Locate the cell with the specified text and output its [X, Y] center coordinate. 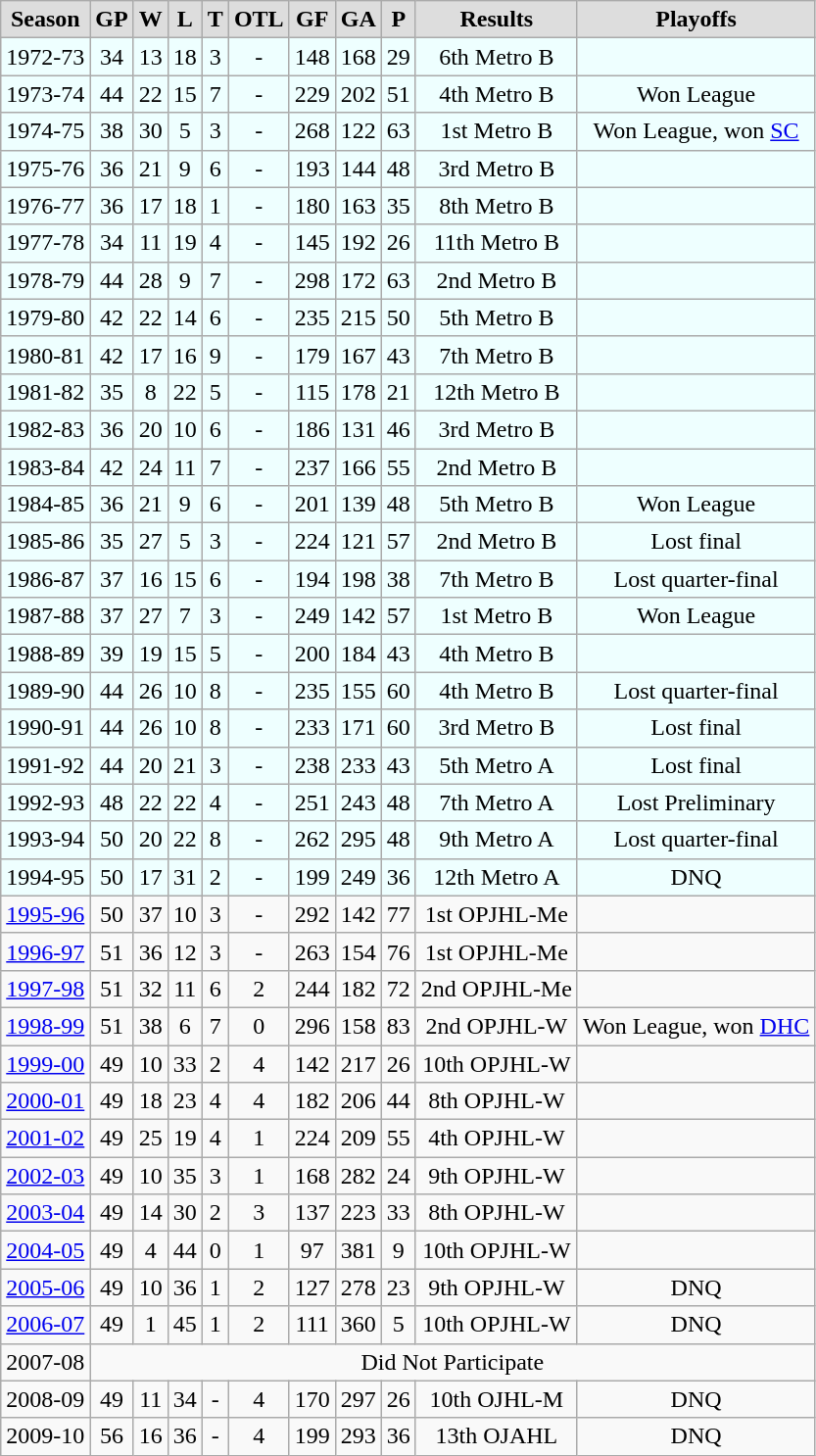
1984-85 [45, 505]
154 [359, 951]
25 [151, 1139]
L [184, 20]
1982-83 [45, 429]
1994-95 [45, 877]
12th Metro A [496, 877]
1993-94 [45, 840]
206 [359, 1101]
295 [359, 840]
5th Metro A [496, 765]
1998-99 [45, 1026]
202 [359, 94]
360 [359, 1325]
198 [359, 579]
46 [398, 429]
97 [312, 1250]
1999-00 [45, 1063]
167 [359, 355]
192 [359, 243]
1995-96 [45, 914]
243 [359, 802]
122 [359, 131]
186 [312, 429]
180 [312, 206]
163 [359, 206]
2003-04 [45, 1213]
2004-05 [45, 1250]
10th OJHL-M [496, 1399]
262 [312, 840]
Lost Preliminary [696, 802]
381 [359, 1250]
137 [312, 1213]
6th Metro B [496, 57]
GP [112, 20]
32 [151, 989]
223 [359, 1213]
1989-90 [45, 691]
1975-76 [45, 169]
2002-03 [45, 1176]
166 [359, 467]
1988-89 [45, 654]
1997-98 [45, 989]
1980-81 [45, 355]
12 [184, 951]
39 [112, 654]
1977-78 [45, 243]
P [398, 20]
2nd OPJHL-W [496, 1026]
238 [312, 765]
W [151, 20]
2000-01 [45, 1101]
1983-84 [45, 467]
Won League, won DHC [696, 1026]
1990-91 [45, 728]
1992-93 [45, 802]
268 [312, 131]
9th Metro A [496, 840]
2009-10 [45, 1436]
131 [359, 429]
282 [359, 1176]
139 [359, 505]
171 [359, 728]
29 [398, 57]
127 [312, 1287]
Results [496, 20]
1987-88 [45, 616]
76 [398, 951]
28 [151, 280]
GF [312, 20]
229 [312, 94]
237 [312, 467]
8th Metro B [496, 206]
244 [312, 989]
278 [359, 1287]
2008-09 [45, 1399]
1974-75 [45, 131]
200 [312, 654]
194 [312, 579]
1991-92 [45, 765]
72 [398, 989]
83 [398, 1026]
56 [112, 1436]
13 [151, 57]
111 [312, 1325]
298 [312, 280]
115 [312, 392]
2007-08 [45, 1362]
1981-82 [45, 392]
1972-73 [45, 57]
121 [359, 542]
77 [398, 914]
170 [312, 1399]
7th Metro A [496, 802]
217 [359, 1063]
292 [312, 914]
155 [359, 691]
297 [359, 1399]
Did Not Participate [453, 1362]
1973-74 [45, 94]
1986-87 [45, 579]
OTL [259, 20]
251 [312, 802]
296 [312, 1026]
13th OJAHL [496, 1436]
1978-79 [45, 280]
179 [312, 355]
GA [359, 20]
144 [359, 169]
172 [359, 280]
148 [312, 57]
2005-06 [45, 1287]
145 [312, 243]
193 [312, 169]
158 [359, 1026]
263 [312, 951]
Playoffs [696, 20]
31 [184, 877]
4th OPJHL-W [496, 1139]
184 [359, 654]
2001-02 [45, 1139]
Won League, won SC [696, 131]
215 [359, 317]
201 [312, 505]
Season [45, 20]
2nd OPJHL-Me [496, 989]
2006-07 [45, 1325]
293 [359, 1436]
178 [359, 392]
T [216, 20]
11th Metro B [496, 243]
1979-80 [45, 317]
1996-97 [45, 951]
209 [359, 1139]
12th Metro B [496, 392]
45 [184, 1325]
1976-77 [45, 206]
1985-86 [45, 542]
